Locate the cell with the specified text and output its [X, Y] center coordinate. 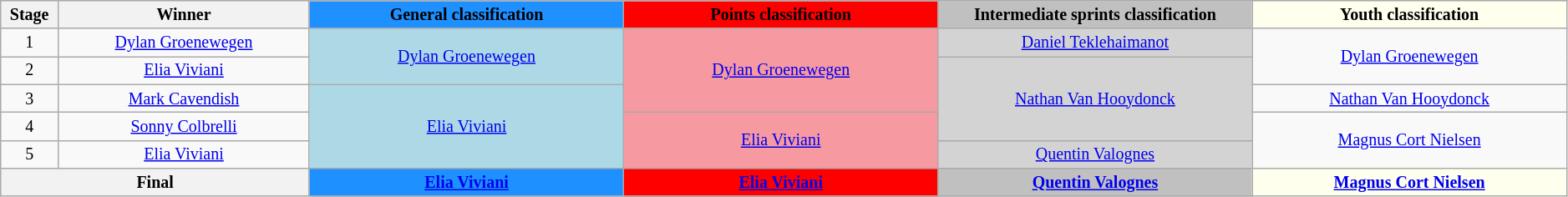
Intermediate sprints classification [1095, 15]
Youth classification [1409, 15]
2 [30, 70]
5 [30, 154]
4 [30, 127]
3 [30, 98]
Final [155, 182]
Daniel Teklehaimanot [1095, 43]
General classification [466, 15]
1 [30, 43]
Mark Cavendish [184, 98]
Sonny Colbrelli [184, 127]
Points classification [781, 15]
Winner [184, 15]
Stage [30, 15]
